Provide the [x, y] coordinate of the cell's center where the given text is located.  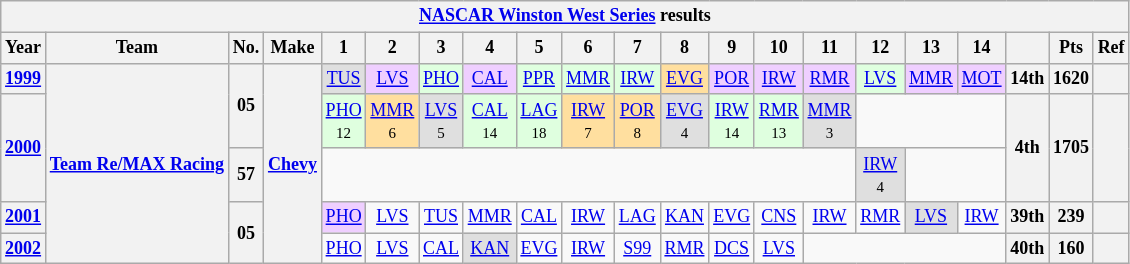
Make [293, 48]
10 [778, 48]
LAG [637, 218]
Chevy [293, 164]
1 [344, 48]
Team [136, 48]
239 [1072, 218]
MMR3 [830, 121]
14th [1028, 78]
MOT [982, 78]
S99 [637, 248]
2000 [24, 148]
EVG4 [684, 121]
2 [392, 48]
57 [246, 175]
13 [932, 48]
4 [490, 48]
IRW7 [588, 121]
MMR6 [392, 121]
Ref [1111, 48]
1999 [24, 78]
PHO12 [344, 121]
Year [24, 48]
LAG18 [539, 121]
11 [830, 48]
40th [1028, 248]
RMR13 [778, 121]
IRW4 [880, 175]
8 [684, 48]
7 [637, 48]
1705 [1072, 148]
6 [588, 48]
PPR [539, 78]
NASCAR Winston West Series results [565, 16]
POR8 [637, 121]
1620 [1072, 78]
DCS [732, 248]
39th [1028, 218]
2002 [24, 248]
IRW14 [732, 121]
5 [539, 48]
POR [732, 78]
14 [982, 48]
4th [1028, 148]
CAL14 [490, 121]
No. [246, 48]
Team Re/MAX Racing [136, 164]
2001 [24, 218]
Pts [1072, 48]
LVS5 [442, 121]
3 [442, 48]
12 [880, 48]
CNS [778, 218]
160 [1072, 248]
9 [732, 48]
